Locate the cell with the specified text and output its (x, y) center coordinate. 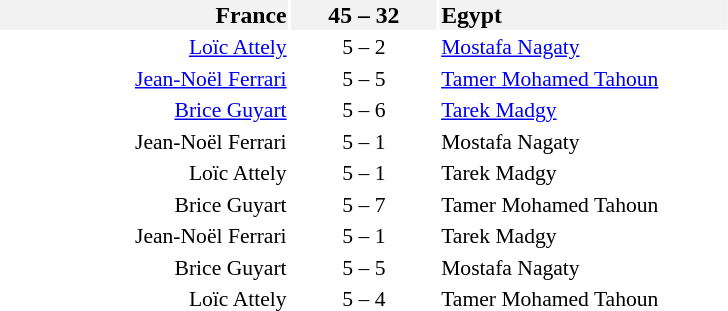
45 – 32 (364, 15)
France (144, 15)
5 – 2 (364, 47)
5 – 7 (364, 204)
5 – 6 (364, 110)
Egypt (584, 15)
